For the text-containing cell, return its midpoint in (x, y) coordinate format. 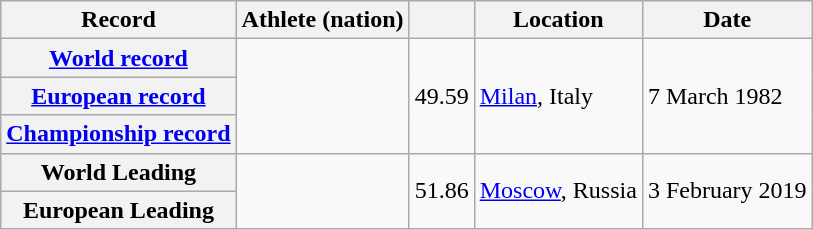
Location (558, 20)
49.59 (442, 96)
51.86 (442, 191)
Athlete (nation) (322, 20)
Date (727, 20)
Milan, Italy (558, 96)
World Leading (118, 172)
Record (118, 20)
Championship record (118, 134)
Moscow, Russia (558, 191)
3 February 2019 (727, 191)
7 March 1982 (727, 96)
World record (118, 58)
European Leading (118, 210)
European record (118, 96)
